Extract the [X, Y] coordinate from the center of the cell holding the provided text.  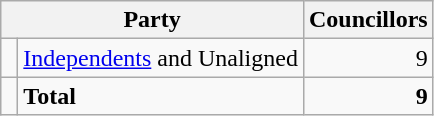
Independents and Unaligned [161, 58]
Councillors [368, 20]
Party [152, 20]
Total [161, 96]
